Pinpoint the cell where the given text exists, returning its [x, y] midpoint coordinate. 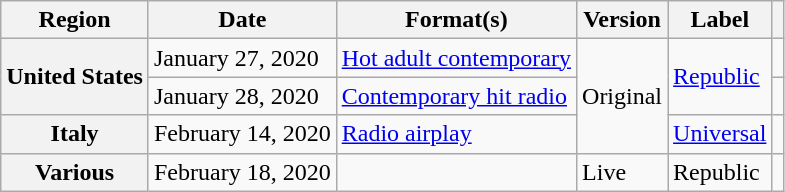
United States [75, 77]
Hot adult contemporary [456, 58]
Universal [720, 134]
February 14, 2020 [242, 134]
January 28, 2020 [242, 96]
Contemporary hit radio [456, 96]
Radio airplay [456, 134]
Italy [75, 134]
Live [622, 172]
February 18, 2020 [242, 172]
Region [75, 20]
January 27, 2020 [242, 58]
Version [622, 20]
Various [75, 172]
Original [622, 96]
Label [720, 20]
Date [242, 20]
Format(s) [456, 20]
